Output the [x, y] coordinate of the center of the cell containing the given text.  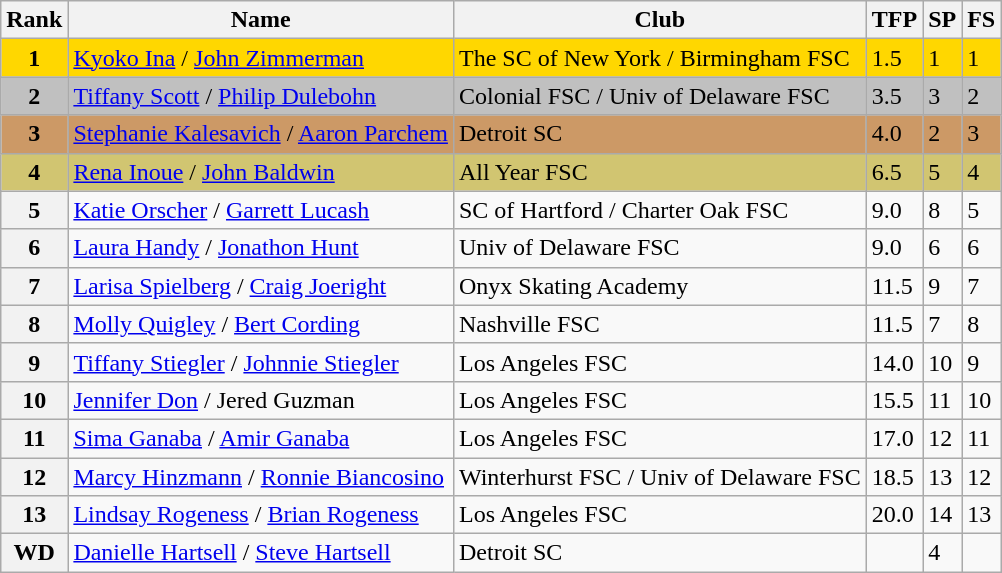
3.5 [894, 96]
FS [982, 20]
14.0 [894, 362]
1.5 [894, 58]
SP [942, 20]
Univ of Delaware FSC [660, 248]
TFP [894, 20]
Rank [34, 20]
WD [34, 553]
Nashville FSC [660, 324]
6.5 [894, 172]
Sima Ganaba / Amir Ganaba [261, 438]
Colonial FSC / Univ of Delaware FSC [660, 96]
18.5 [894, 477]
All Year FSC [660, 172]
4.0 [894, 134]
SC of Hartford / Charter Oak FSC [660, 210]
Larisa Spielberg / Craig Joeright [261, 286]
Kyoko Ina / John Zimmerman [261, 58]
Jennifer Don / Jered Guzman [261, 400]
Tiffany Scott / Philip Dulebohn [261, 96]
Lindsay Rogeness / Brian Rogeness [261, 515]
Molly Quigley / Bert Cording [261, 324]
15.5 [894, 400]
The SC of New York / Birmingham FSC [660, 58]
Katie Orscher / Garrett Lucash [261, 210]
Winterhurst FSC / Univ of Delaware FSC [660, 477]
Tiffany Stiegler / Johnnie Stiegler [261, 362]
Laura Handy / Jonathon Hunt [261, 248]
17.0 [894, 438]
Danielle Hartsell / Steve Hartsell [261, 553]
Club [660, 20]
20.0 [894, 515]
14 [942, 515]
Onyx Skating Academy [660, 286]
Marcy Hinzmann / Ronnie Biancosino [261, 477]
Stephanie Kalesavich / Aaron Parchem [261, 134]
Rena Inoue / John Baldwin [261, 172]
Name [261, 20]
